For the text-containing cell, return its midpoint in (x, y) coordinate format. 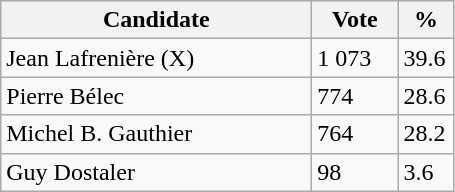
% (426, 20)
28.2 (426, 134)
28.6 (426, 96)
Michel B. Gauthier (156, 134)
Jean Lafrenière (X) (156, 58)
3.6 (426, 172)
Guy Dostaler (156, 172)
Pierre Bélec (156, 96)
Vote (355, 20)
774 (355, 96)
764 (355, 134)
39.6 (426, 58)
98 (355, 172)
1 073 (355, 58)
Candidate (156, 20)
